Identify which cell holds the provided text, then report its (x, y) central coordinate. 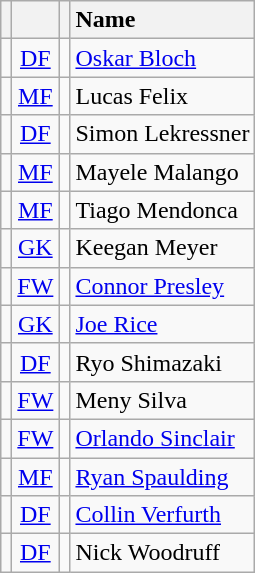
Name (162, 20)
Collin Verfurth (162, 515)
Joe Rice (162, 324)
Meny Silva (162, 400)
Orlando Sinclair (162, 438)
Connor Presley (162, 286)
Oskar Bloch (162, 58)
Ryan Spaulding (162, 477)
Tiago Mendonca (162, 210)
Mayele Malango (162, 172)
Nick Woodruff (162, 553)
Lucas Felix (162, 96)
Simon Lekressner (162, 134)
Ryo Shimazaki (162, 362)
Keegan Meyer (162, 248)
